Identify which cell holds the provided text, then report its [x, y] central coordinate. 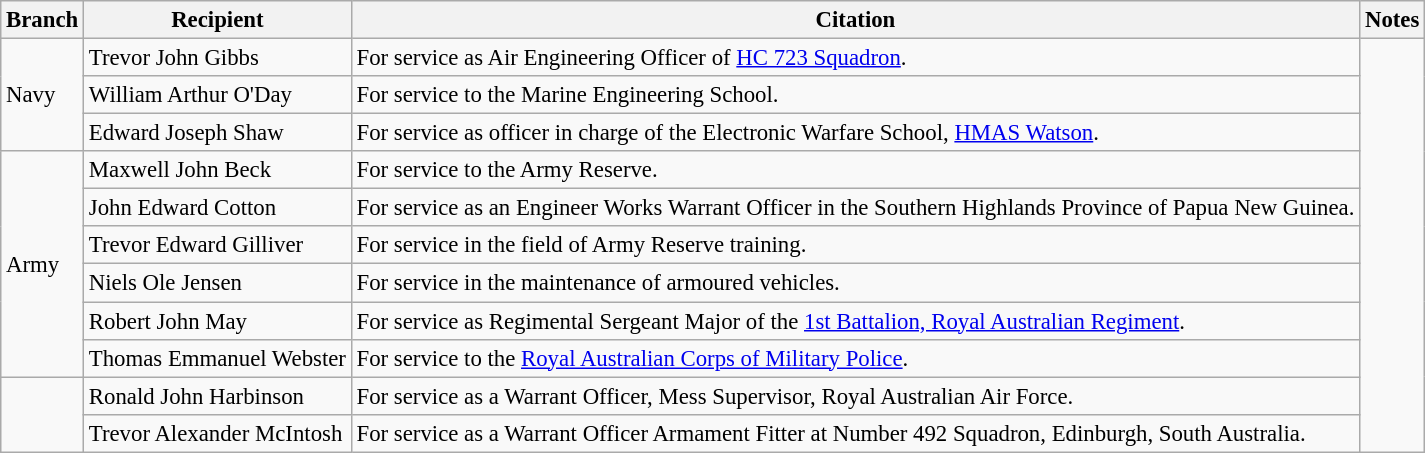
For service in the field of Army Reserve training. [855, 245]
Trevor John Gibbs [218, 58]
Maxwell John Beck [218, 170]
Niels Ole Jensen [218, 283]
Ronald John Harbinson [218, 396]
William Arthur O'Day [218, 95]
Trevor Alexander McIntosh [218, 433]
For service as an Engineer Works Warrant Officer in the Southern Highlands Province of Papua New Guinea. [855, 208]
For service as a Warrant Officer, Mess Supervisor, Royal Australian Air Force. [855, 396]
John Edward Cotton [218, 208]
Notes [1392, 20]
Trevor Edward Gilliver [218, 245]
For service as a Warrant Officer Armament Fitter at Number 492 Squadron, Edinburgh, South Australia. [855, 433]
Edward Joseph Shaw [218, 133]
Navy [42, 96]
For service to the Army Reserve. [855, 170]
Army [42, 264]
Thomas Emmanuel Webster [218, 358]
For service to the Royal Australian Corps of Military Police. [855, 358]
For service in the maintenance of armoured vehicles. [855, 283]
For service to the Marine Engineering School. [855, 95]
For service as officer in charge of the Electronic Warfare School, HMAS Watson. [855, 133]
Branch [42, 20]
For service as Air Engineering Officer of HC 723 Squadron. [855, 58]
For service as Regimental Sergeant Major of the 1st Battalion, Royal Australian Regiment. [855, 321]
Recipient [218, 20]
Robert John May [218, 321]
Citation [855, 20]
